Scan for the cell matching the given text and deliver its (X, Y) coordinate at center. 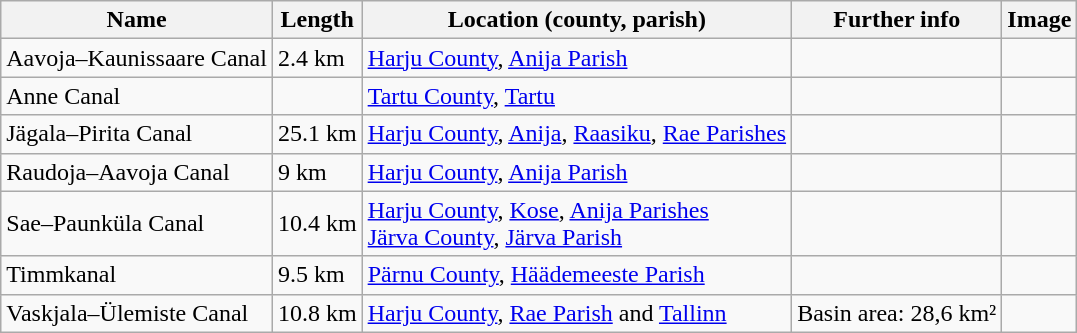
Pärnu County, Häädemeeste Parish (576, 275)
Jägala–Pirita Canal (137, 134)
10.4 km (317, 224)
Vaskjala–Ülemiste Canal (137, 313)
Harju County, Anija, Raasiku, Rae Parishes (576, 134)
Name (137, 20)
Harju County, Kose, Anija ParishesJärva County, Järva Parish (576, 224)
25.1 km (317, 134)
Basin area: 28,6 km² (897, 313)
2.4 km (317, 58)
Harju County, Rae Parish and Tallinn (576, 313)
Aavoja–Kaunissaare Canal (137, 58)
Tartu County, Tartu (576, 96)
10.8 km (317, 313)
Anne Canal (137, 96)
Sae–Paunküla Canal (137, 224)
Length (317, 20)
9 km (317, 172)
Raudoja–Aavoja Canal (137, 172)
9.5 km (317, 275)
Location (county, parish) (576, 20)
Timmkanal (137, 275)
Further info (897, 20)
Image (1040, 20)
